Extract the [X, Y] coordinate from the center of the cell holding the provided text.  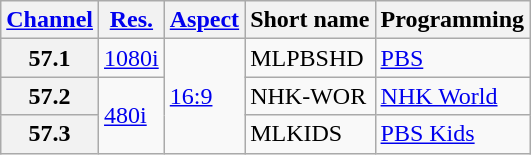
57.3 [50, 134]
NHK World [452, 96]
MLKIDS [310, 134]
NHK-WOR [310, 96]
480i [132, 115]
PBS Kids [452, 134]
57.2 [50, 96]
MLPBSHD [310, 58]
57.1 [50, 58]
1080i [132, 58]
Channel [50, 20]
Aspect [204, 20]
Res. [132, 20]
Programming [452, 20]
Short name [310, 20]
16:9 [204, 96]
PBS [452, 58]
